Search for the cell housing the specified text and yield its [x, y] center coordinate. 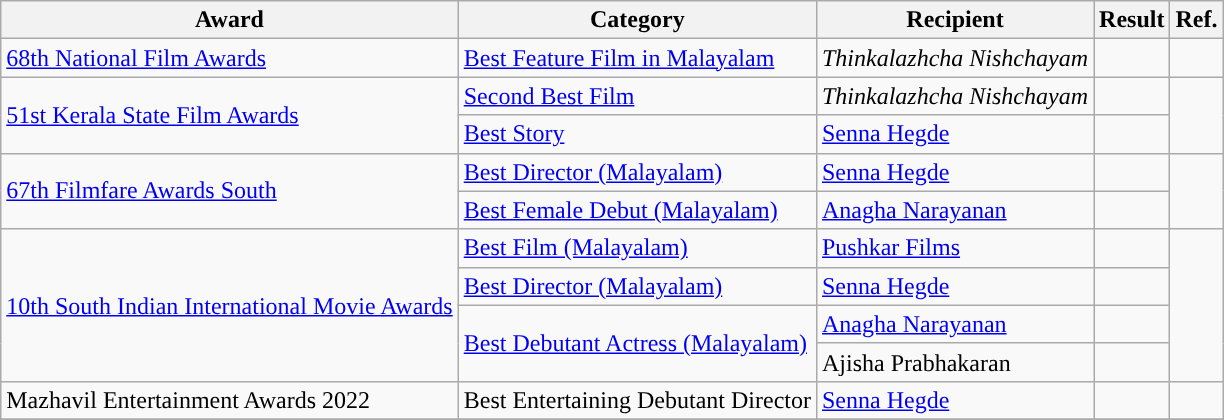
51st Kerala State Film Awards [230, 115]
Ref. [1196, 20]
Best Feature Film in Malayalam [637, 58]
Best Story [637, 134]
68th National Film Awards [230, 58]
Award [230, 20]
Category [637, 20]
Best Female Debut (Malayalam) [637, 210]
Result [1132, 20]
Best Film (Malayalam) [637, 248]
Ajisha Prabhakaran [954, 362]
67th Filmfare Awards South [230, 191]
Best Debutant Actress (Malayalam) [637, 343]
Recipient [954, 20]
Best Entertaining Debutant Director [637, 400]
Mazhavil Entertainment Awards 2022 [230, 400]
Second Best Film [637, 96]
Pushkar Films [954, 248]
10th South Indian International Movie Awards [230, 305]
